Locate the cell with the specified text and output its (X, Y) center coordinate. 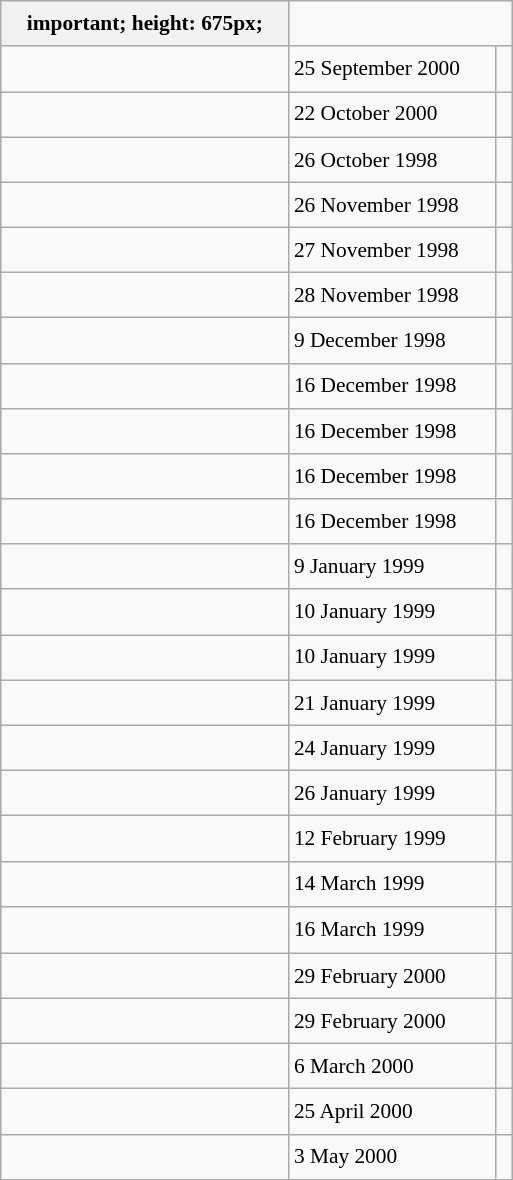
22 October 2000 (392, 114)
9 December 1998 (392, 340)
25 April 2000 (392, 1112)
27 November 1998 (392, 250)
26 November 1998 (392, 204)
3 May 2000 (392, 1156)
9 January 1999 (392, 566)
16 March 1999 (392, 930)
26 January 1999 (392, 792)
important; height: 675px; (145, 24)
26 October 1998 (392, 160)
25 September 2000 (392, 68)
24 January 1999 (392, 748)
21 January 1999 (392, 702)
28 November 1998 (392, 296)
6 March 2000 (392, 1066)
12 February 1999 (392, 838)
14 March 1999 (392, 884)
